Capture the cell that displays the provided text and extract its [X, Y] central coordinate. 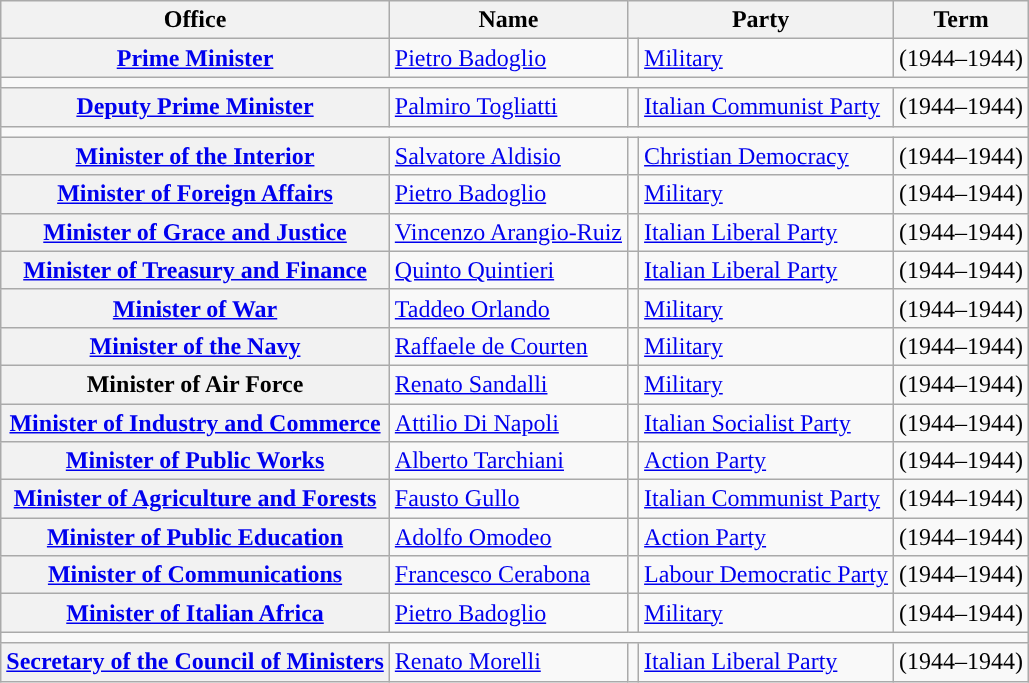
Raffaele de Courten [508, 346]
Deputy Prime Minister [196, 107]
Salvatore Aldisio [508, 156]
Vincenzo Arangio-Ruiz [508, 232]
Renato Sandalli [508, 384]
Labour Democratic Party [766, 575]
Francesco Cerabona [508, 575]
Minister of Air Force [196, 384]
Secretary of the Council of Ministers [196, 662]
Attilio Di Napoli [508, 423]
Quinto Quintieri [508, 270]
Office [196, 20]
Minister of Foreign Affairs [196, 194]
Minister of Italian Africa [196, 613]
Minister of Public Education [196, 537]
Prime Minister [196, 58]
Christian Democracy [766, 156]
Adolfo Omodeo [508, 537]
Minister of Treasury and Finance [196, 270]
Name [508, 20]
Alberto Tarchiani [508, 461]
Minister of the Navy [196, 346]
Minister of Grace and Justice [196, 232]
Minister of Public Works [196, 461]
Minister of Agriculture and Forests [196, 499]
Party [761, 20]
Fausto Gullo [508, 499]
Term [962, 20]
Taddeo Orlando [508, 308]
Italian Socialist Party [766, 423]
Minister of War [196, 308]
Minister of Communications [196, 575]
Minister of Industry and Commerce [196, 423]
Renato Morelli [508, 662]
Palmiro Togliatti [508, 107]
Minister of the Interior [196, 156]
